Find where the given text appears and provide that cell's center as (x, y) coordinate. 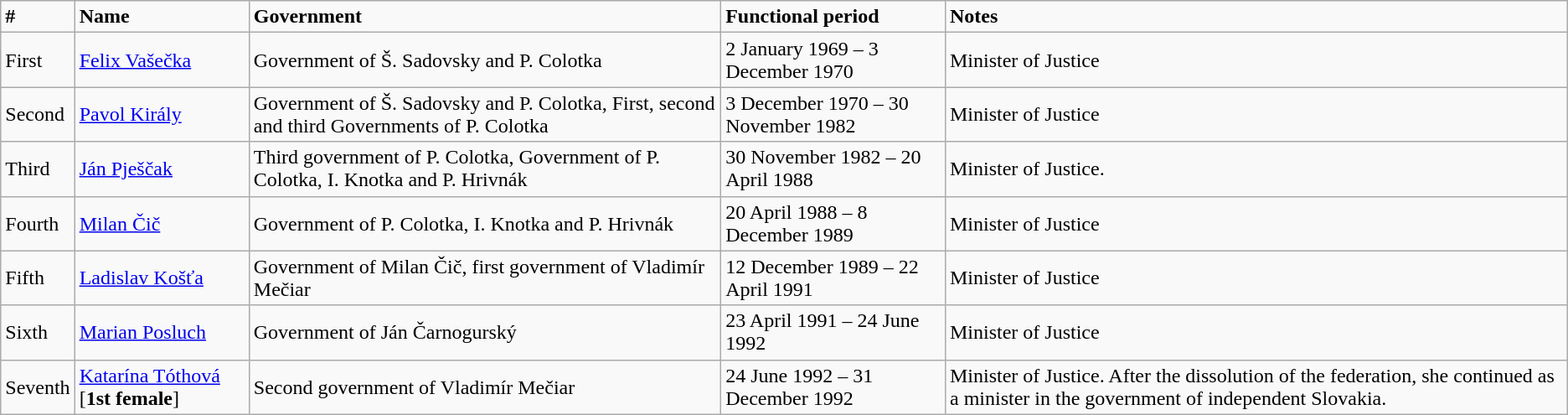
Sixth (38, 332)
Ladislav Košťa (162, 278)
Seventh (38, 387)
2 January 1969 – 3 December 1970 (833, 60)
Third government of P. Colotka, Government of P. Colotka, I. Knotka and P. Hrivnák (484, 169)
Government of Milan Čič, first government of Vladimír Mečiar (484, 278)
Name (162, 17)
Fifth (38, 278)
Ján Pješčak (162, 169)
# (38, 17)
Pavol Király (162, 114)
Marian Posluch (162, 332)
Third (38, 169)
Notes (1256, 17)
Minister of Justice. After the dissolution of the federation, she continued as a minister in the government of independent Slovakia. (1256, 387)
Government (484, 17)
Milan Čič (162, 223)
Felix Vašečka (162, 60)
20 April 1988 – 8 December 1989 (833, 223)
Second (38, 114)
Functional period (833, 17)
12 December 1989 – 22 April 1991 (833, 278)
Minister of Justice. (1256, 169)
First (38, 60)
Fourth (38, 223)
23 April 1991 – 24 June 1992 (833, 332)
3 December 1970 – 30 November 1982 (833, 114)
Second government of Vladimír Mečiar (484, 387)
Government of Ján Čarnogurský (484, 332)
Government of P. Colotka, I. Knotka and P. Hrivnák (484, 223)
24 June 1992 – 31 December 1992 (833, 387)
Katarína Tóthová [1st female] (162, 387)
30 November 1982 – 20 April 1988 (833, 169)
Government of Š. Sadovsky and P. Colotka (484, 60)
Government of Š. Sadovsky and P. Colotka, First, second and third Governments of P. Colotka (484, 114)
